Output the [X, Y] coordinate of the center of the cell containing the given text.  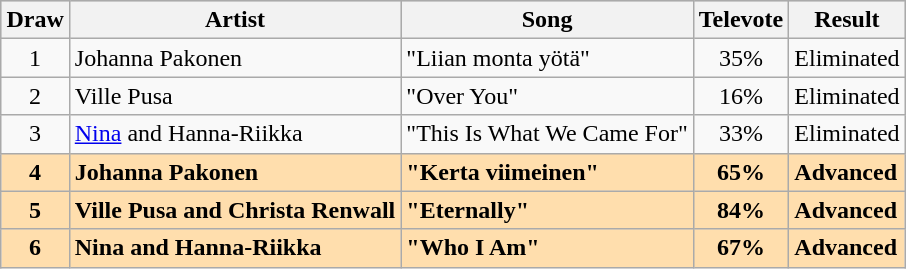
65% [740, 172]
Song [547, 20]
1 [35, 58]
4 [35, 172]
Ville Pusa and Christa Renwall [235, 210]
Artist [235, 20]
2 [35, 96]
"Liian monta yötä" [547, 58]
"Who I Am" [547, 248]
"Eternally" [547, 210]
16% [740, 96]
3 [35, 134]
33% [740, 134]
"Over You" [547, 96]
5 [35, 210]
"Kerta viimeinen" [547, 172]
Draw [35, 20]
35% [740, 58]
Result [847, 20]
Televote [740, 20]
84% [740, 210]
6 [35, 248]
Ville Pusa [235, 96]
"This Is What We Came For" [547, 134]
67% [740, 248]
